From the cell containing the given text, extract its center point as [X, Y] coordinate. 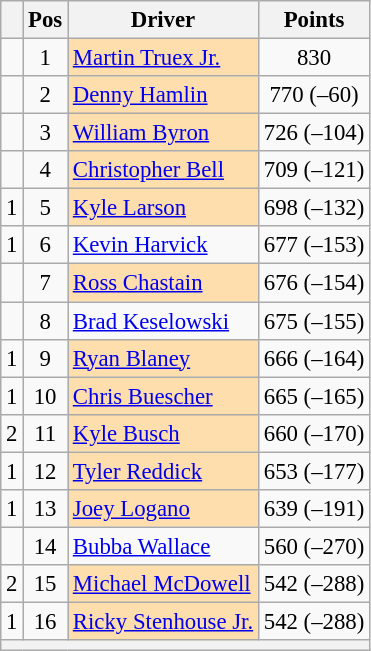
8 [46, 321]
675 (–155) [314, 321]
Michael McDowell [164, 584]
677 (–153) [314, 245]
726 (–104) [314, 133]
Ricky Stenhouse Jr. [164, 621]
Brad Keselowski [164, 321]
770 (–60) [314, 95]
676 (–154) [314, 283]
Driver [164, 20]
665 (–165) [314, 396]
16 [46, 621]
Ross Chastain [164, 283]
560 (–270) [314, 546]
Points [314, 20]
666 (–164) [314, 358]
Tyler Reddick [164, 471]
639 (–191) [314, 509]
Kyle Busch [164, 433]
830 [314, 58]
709 (–121) [314, 170]
Christopher Bell [164, 170]
4 [46, 170]
14 [46, 546]
Denny Hamlin [164, 95]
Martin Truex Jr. [164, 58]
5 [46, 208]
698 (–132) [314, 208]
3 [46, 133]
660 (–170) [314, 433]
Pos [46, 20]
11 [46, 433]
13 [46, 509]
Kevin Harvick [164, 245]
Joey Logano [164, 509]
7 [46, 283]
6 [46, 245]
10 [46, 396]
12 [46, 471]
Ryan Blaney [164, 358]
William Byron [164, 133]
15 [46, 584]
9 [46, 358]
Bubba Wallace [164, 546]
653 (–177) [314, 471]
Kyle Larson [164, 208]
Chris Buescher [164, 396]
